Return the (x, y) coordinate for the center point of the cell that contains the specified text.  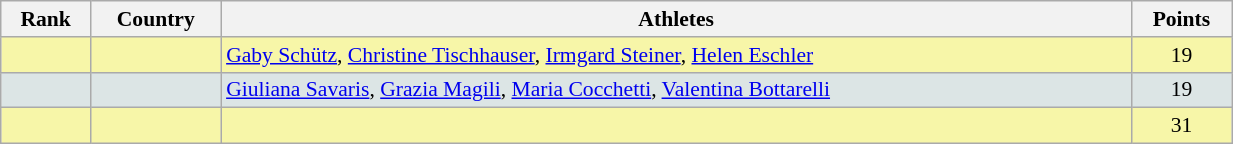
Rank (46, 19)
Gaby Schütz, Christine Tischhauser, Irmgard Steiner, Helen Eschler (676, 55)
31 (1181, 126)
Athletes (676, 19)
Giuliana Savaris, Grazia Magili, Maria Cocchetti, Valentina Bottarelli (676, 90)
Country (156, 19)
Points (1181, 19)
